For the text-containing cell, return its midpoint in [X, Y] coordinate format. 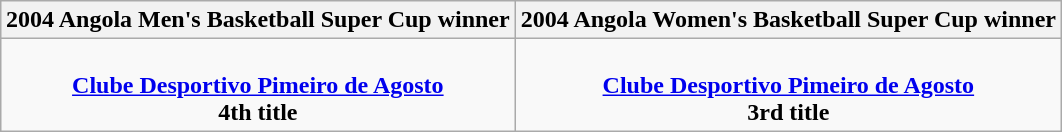
2004 Angola Women's Basketball Super Cup winner [788, 20]
Clube Desportivo Pimeiro de Agosto4th title [258, 85]
Clube Desportivo Pimeiro de Agosto3rd title [788, 85]
2004 Angola Men's Basketball Super Cup winner [258, 20]
